Provide the (x, y) coordinate of the cell's center where the given text is located.  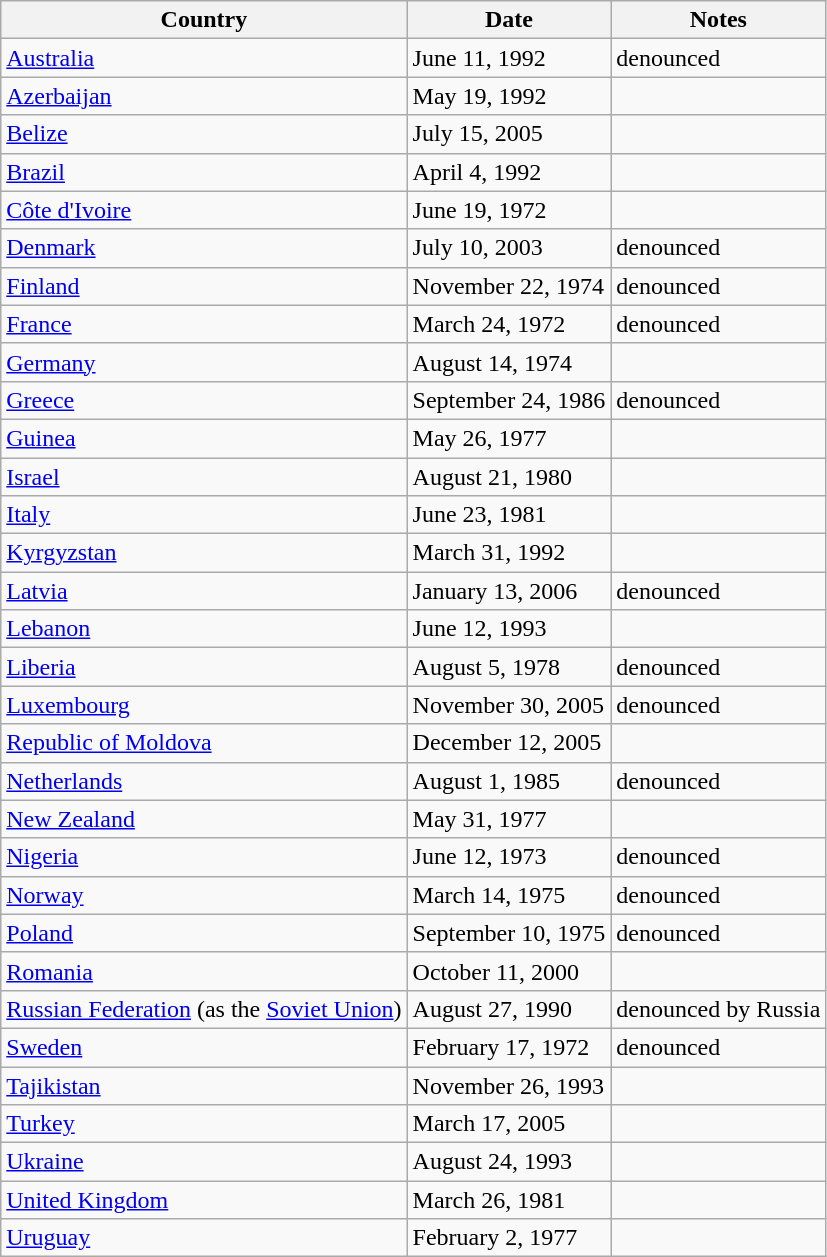
May 19, 1992 (509, 96)
December 12, 2005 (509, 743)
Latvia (204, 591)
May 31, 1977 (509, 819)
November 22, 1974 (509, 286)
denounced by Russia (718, 1009)
March 17, 2005 (509, 1124)
Republic of Moldova (204, 743)
October 11, 2000 (509, 971)
Russian Federation (as the Soviet Union) (204, 1009)
June 23, 1981 (509, 515)
Poland (204, 933)
Kyrgyzstan (204, 553)
March 31, 1992 (509, 553)
Date (509, 20)
Germany (204, 362)
Norway (204, 895)
Ukraine (204, 1162)
July 15, 2005 (509, 134)
Luxembourg (204, 705)
May 26, 1977 (509, 438)
Uruguay (204, 1238)
Brazil (204, 172)
August 21, 1980 (509, 477)
November 26, 1993 (509, 1085)
March 24, 1972 (509, 324)
Belize (204, 134)
August 5, 1978 (509, 667)
August 27, 1990 (509, 1009)
August 24, 1993 (509, 1162)
Lebanon (204, 629)
February 2, 1977 (509, 1238)
Turkey (204, 1124)
Liberia (204, 667)
United Kingdom (204, 1200)
March 26, 1981 (509, 1200)
Greece (204, 400)
August 14, 1974 (509, 362)
February 17, 1972 (509, 1047)
September 10, 1975 (509, 933)
January 13, 2006 (509, 591)
Country (204, 20)
March 14, 1975 (509, 895)
June 11, 1992 (509, 58)
November 30, 2005 (509, 705)
June 12, 1973 (509, 857)
New Zealand (204, 819)
April 4, 1992 (509, 172)
Netherlands (204, 781)
Sweden (204, 1047)
Denmark (204, 248)
Australia (204, 58)
Israel (204, 477)
Romania (204, 971)
France (204, 324)
August 1, 1985 (509, 781)
Tajikistan (204, 1085)
July 10, 2003 (509, 248)
Guinea (204, 438)
Azerbaijan (204, 96)
June 12, 1993 (509, 629)
September 24, 1986 (509, 400)
June 19, 1972 (509, 210)
Côte d'Ivoire (204, 210)
Nigeria (204, 857)
Finland (204, 286)
Notes (718, 20)
Italy (204, 515)
